Identify which cell holds the provided text, then report its (X, Y) central coordinate. 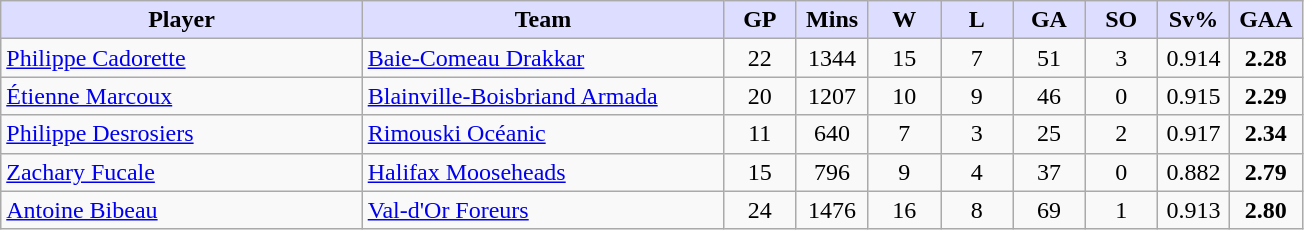
69 (1049, 210)
2.34 (1266, 134)
20 (760, 96)
GA (1049, 20)
0.915 (1193, 96)
2.28 (1266, 58)
1344 (832, 58)
W (904, 20)
796 (832, 172)
Antoine Bibeau (182, 210)
8 (976, 210)
GAA (1266, 20)
51 (1049, 58)
24 (760, 210)
Sv% (1193, 20)
Player (182, 20)
11 (760, 134)
0.917 (1193, 134)
1207 (832, 96)
2.29 (1266, 96)
Halifax Mooseheads (542, 172)
0.914 (1193, 58)
16 (904, 210)
Étienne Marcoux (182, 96)
2 (1121, 134)
10 (904, 96)
46 (1049, 96)
0.882 (1193, 172)
Zachary Fucale (182, 172)
2.80 (1266, 210)
0.913 (1193, 210)
Mins (832, 20)
Blainville-Boisbriand Armada (542, 96)
25 (1049, 134)
640 (832, 134)
GP (760, 20)
Rimouski Océanic (542, 134)
4 (976, 172)
22 (760, 58)
2.79 (1266, 172)
Baie-Comeau Drakkar (542, 58)
Val-d'Or Foreurs (542, 210)
37 (1049, 172)
L (976, 20)
Philippe Desrosiers (182, 134)
SO (1121, 20)
1 (1121, 210)
1476 (832, 210)
Philippe Cadorette (182, 58)
Team (542, 20)
